Pinpoint the cell where the given text exists, returning its (X, Y) midpoint coordinate. 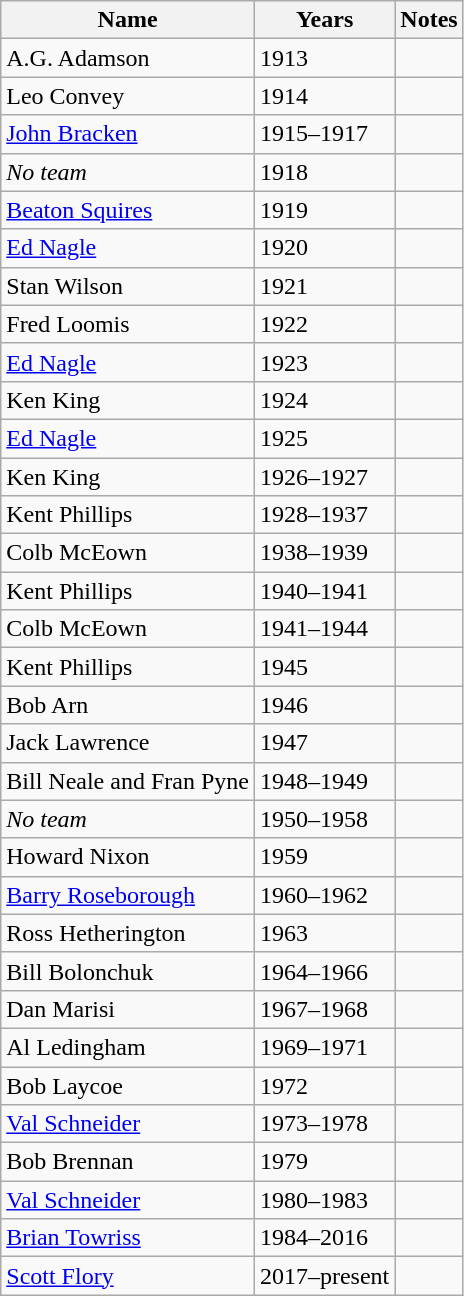
1924 (324, 400)
Al Ledingham (128, 1047)
1919 (324, 210)
1948–1949 (324, 781)
2017–present (324, 1276)
1926–1927 (324, 477)
1960–1962 (324, 895)
Bob Arn (128, 705)
1941–1944 (324, 629)
1921 (324, 286)
Fred Loomis (128, 324)
Bob Laycoe (128, 1085)
Barry Roseborough (128, 895)
1959 (324, 857)
1967–1968 (324, 1009)
Scott Flory (128, 1276)
1945 (324, 667)
1973–1978 (324, 1124)
1964–1966 (324, 971)
Jack Lawrence (128, 743)
1914 (324, 96)
1950–1958 (324, 819)
1969–1971 (324, 1047)
Name (128, 20)
1928–1937 (324, 515)
1923 (324, 362)
1938–1939 (324, 553)
1984–2016 (324, 1238)
Bob Brennan (128, 1162)
John Bracken (128, 134)
1915–1917 (324, 134)
1963 (324, 933)
1980–1983 (324, 1200)
1925 (324, 438)
1972 (324, 1085)
Ross Hetherington (128, 933)
1913 (324, 58)
Howard Nixon (128, 857)
Dan Marisi (128, 1009)
1946 (324, 705)
Years (324, 20)
1918 (324, 172)
1947 (324, 743)
Leo Convey (128, 96)
Bill Bolonchuk (128, 971)
Beaton Squires (128, 210)
1940–1941 (324, 591)
A.G. Adamson (128, 58)
1979 (324, 1162)
1922 (324, 324)
Bill Neale and Fran Pyne (128, 781)
1920 (324, 248)
Stan Wilson (128, 286)
Notes (429, 20)
Brian Towriss (128, 1238)
